Find where the given text appears and provide that cell's center as (X, Y) coordinate. 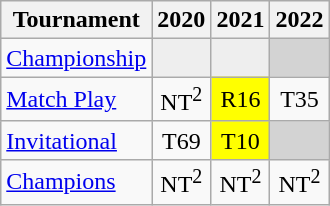
T35 (300, 100)
Championship (76, 58)
2022 (300, 20)
Champions (76, 182)
T69 (182, 140)
Invitational (76, 140)
Match Play (76, 100)
T10 (240, 140)
2020 (182, 20)
R16 (240, 100)
Tournament (76, 20)
2021 (240, 20)
